For the text-containing cell, return its midpoint in (x, y) coordinate format. 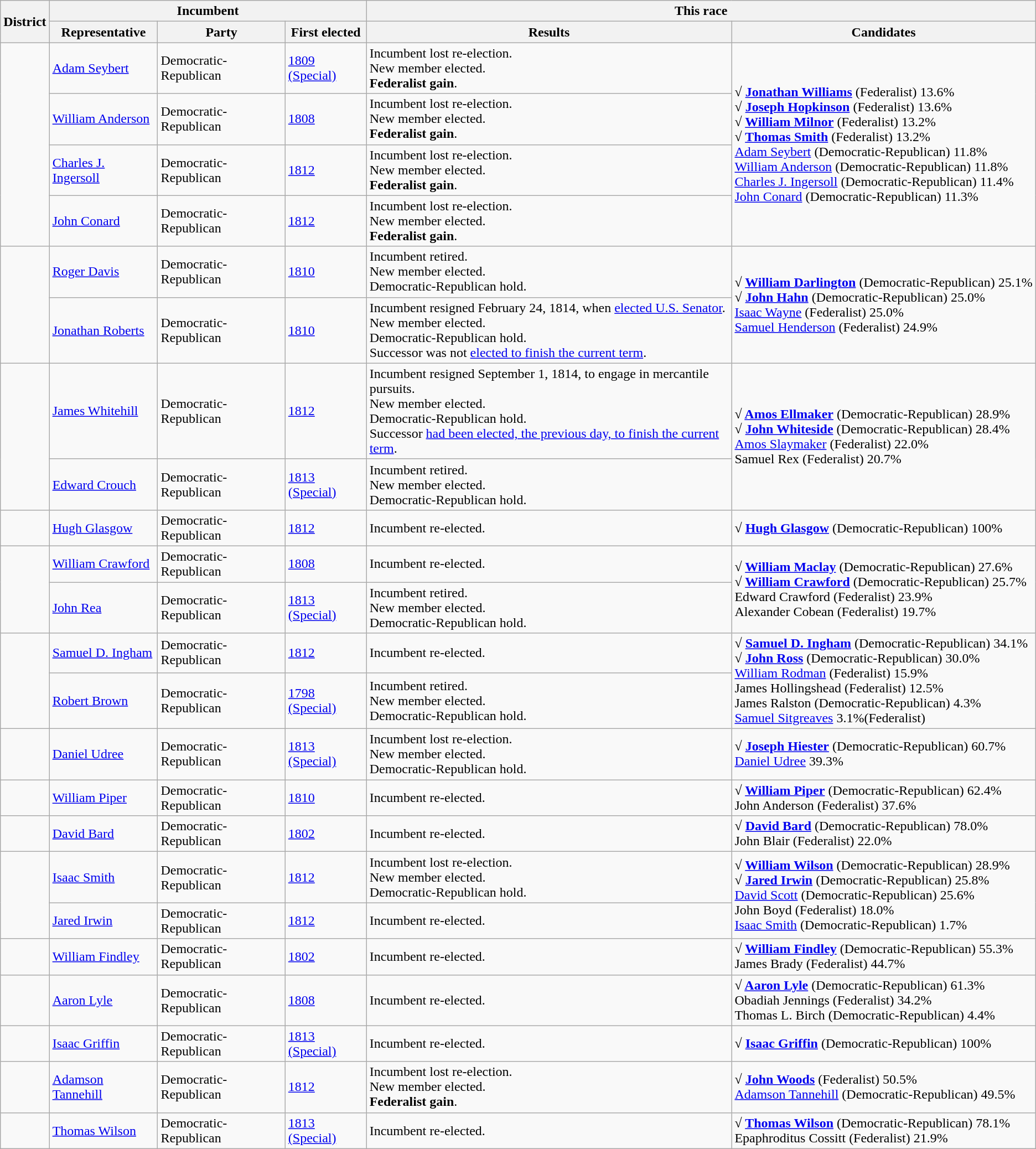
Samuel D. Ingham (103, 653)
Daniel Udree (103, 754)
√ John Woods (Federalist) 50.5%Adamson Tannehill (Democratic-Republican) 49.5% (883, 1087)
Hugh Glasgow (103, 528)
Isaac Griffin (103, 1044)
Adam Seybert (103, 68)
Robert Brown (103, 701)
David Bard (103, 834)
William Anderson (103, 119)
1809 (Special) (325, 68)
Edward Crouch (103, 484)
Aaron Lyle (103, 1000)
√ Joseph Hiester (Democratic-Republican) 60.7%Daniel Udree 39.3% (883, 754)
James Whitehill (103, 411)
First elected (325, 32)
Roger Davis (103, 272)
Candidates (883, 32)
Results (549, 32)
William Crawford (103, 563)
District (25, 22)
√ Isaac Griffin (Democratic-Republican) 100% (883, 1044)
Adamson Tannehill (103, 1087)
William Piper (103, 798)
This race (701, 11)
Party (221, 32)
√ William Piper (Democratic-Republican) 62.4%John Anderson (Federalist) 37.6% (883, 798)
Jared Irwin (103, 921)
John Conard (103, 221)
√ Thomas Wilson (Democratic-Republican) 78.1%Epaphroditus Cossitt (Federalist) 21.9% (883, 1130)
William Findley (103, 956)
√ Hugh Glasgow (Democratic-Republican) 100% (883, 528)
√ Aaron Lyle (Democratic-Republican) 61.3%Obadiah Jennings (Federalist) 34.2%Thomas L. Birch (Democratic-Republican) 4.4% (883, 1000)
√ William Findley (Democratic-Republican) 55.3%James Brady (Federalist) 44.7% (883, 956)
John Rea (103, 608)
Incumbent (208, 11)
Thomas Wilson (103, 1130)
1798 (Special) (325, 701)
Isaac Smith (103, 877)
Charles J. Ingersoll (103, 170)
√ David Bard (Democratic-Republican) 78.0%John Blair (Federalist) 22.0% (883, 834)
Representative (103, 32)
Jonathan Roberts (103, 330)
